Output the (x, y) coordinate of the center of the cell containing the given text.  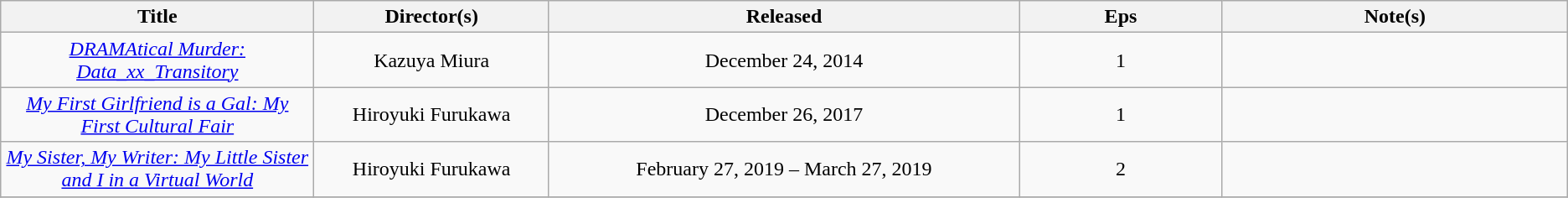
2 (1121, 169)
February 27, 2019 – March 27, 2019 (784, 169)
Director(s) (432, 17)
Released (784, 17)
Eps (1121, 17)
Note(s) (1395, 17)
Kazuya Miura (432, 60)
December 26, 2017 (784, 114)
DRAMAtical Murder: Data_xx_Transitory (157, 60)
Title (157, 17)
My Sister, My Writer: My Little Sister and I in a Virtual World (157, 169)
December 24, 2014 (784, 60)
My First Girlfriend is a Gal: My First Cultural Fair (157, 114)
